Return the (X, Y) coordinate for the center point of the cell that contains the specified text.  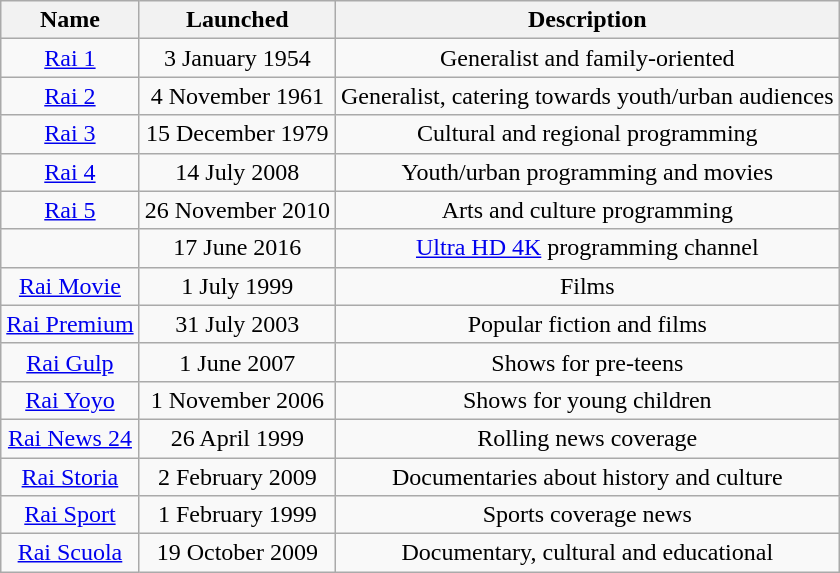
Rolling news coverage (588, 438)
Rai 2 (70, 96)
1 July 1999 (237, 286)
1 June 2007 (237, 362)
Rai 4 (70, 172)
26 April 1999 (237, 438)
Shows for pre-teens (588, 362)
Ultra HD 4K programming channel (588, 248)
Rai Movie (70, 286)
26 November 2010 (237, 210)
Rai Scuola (70, 553)
31 July 2003 (237, 324)
Rai News 24 (70, 438)
Rai 5 (70, 210)
Shows for young children (588, 400)
Generalist and family-oriented (588, 58)
1 November 2006 (237, 400)
3 January 1954 (237, 58)
Popular fiction and films (588, 324)
Generalist, catering towards youth/urban audiences (588, 96)
Films (588, 286)
17 June 2016 (237, 248)
Rai Yoyo (70, 400)
Description (588, 20)
Youth/urban programming and movies (588, 172)
19 October 2009 (237, 553)
14 July 2008 (237, 172)
Rai Gulp (70, 362)
Name (70, 20)
4 November 1961 (237, 96)
Launched (237, 20)
Rai Sport (70, 515)
Arts and culture programming (588, 210)
Documentary, cultural and educational (588, 553)
Cultural and regional programming (588, 134)
15 December 1979 (237, 134)
Rai Premium (70, 324)
Rai Storia (70, 477)
Rai 3 (70, 134)
2 February 2009 (237, 477)
Rai 1 (70, 58)
1 February 1999 (237, 515)
Documentaries about history and culture (588, 477)
Sports coverage news (588, 515)
